From the cell containing the given text, extract its center point as [x, y] coordinate. 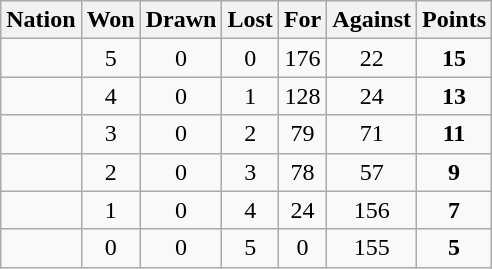
176 [302, 58]
57 [372, 172]
156 [372, 210]
128 [302, 96]
Lost [250, 20]
71 [372, 134]
7 [454, 210]
11 [454, 134]
13 [454, 96]
155 [372, 248]
Won [110, 20]
15 [454, 58]
Against [372, 20]
Nation [41, 20]
78 [302, 172]
For [302, 20]
79 [302, 134]
9 [454, 172]
Drawn [181, 20]
22 [372, 58]
Points [454, 20]
